Determine the [X, Y] coordinate at the center of the cell enclosing the given text.  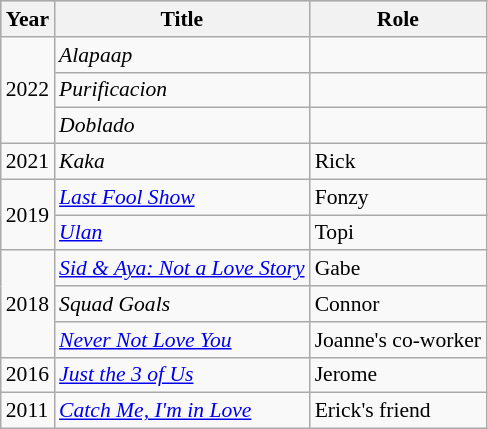
Just the 3 of Us [182, 375]
Fonzy [398, 197]
Doblado [182, 126]
Rick [398, 162]
Purificacion [182, 90]
Title [182, 19]
2016 [28, 375]
2018 [28, 304]
Last Fool Show [182, 197]
2021 [28, 162]
Role [398, 19]
2022 [28, 90]
2019 [28, 214]
Ulan [182, 233]
Topi [398, 233]
Kaka [182, 162]
Jerome [398, 375]
Catch Me, I'm in Love [182, 411]
Squad Goals [182, 304]
2011 [28, 411]
Sid & Aya: Not a Love Story [182, 269]
Connor [398, 304]
Gabe [398, 269]
Never Not Love You [182, 340]
Erick's friend [398, 411]
Joanne's co-worker [398, 340]
Alapaap [182, 55]
Year [28, 19]
